Provide the [x, y] coordinate of the cell's center where the given text is located.  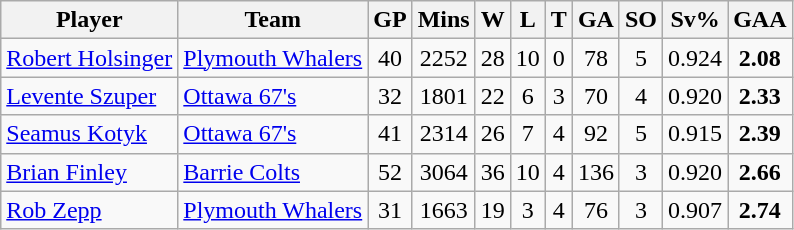
Rob Zepp [90, 210]
2314 [444, 134]
6 [528, 96]
2.39 [760, 134]
76 [596, 210]
Sv% [696, 20]
Barrie Colts [273, 172]
0.915 [696, 134]
136 [596, 172]
40 [390, 58]
2.66 [760, 172]
Robert Holsinger [90, 58]
0.924 [696, 58]
22 [492, 96]
L [528, 20]
W [492, 20]
78 [596, 58]
Mins [444, 20]
GAA [760, 20]
GP [390, 20]
31 [390, 210]
Team [273, 20]
36 [492, 172]
0.907 [696, 210]
28 [492, 58]
Brian Finley [90, 172]
2.74 [760, 210]
32 [390, 96]
3064 [444, 172]
1801 [444, 96]
2.33 [760, 96]
Seamus Kotyk [90, 134]
19 [492, 210]
SO [640, 20]
26 [492, 134]
92 [596, 134]
GA [596, 20]
52 [390, 172]
7 [528, 134]
2.08 [760, 58]
2252 [444, 58]
70 [596, 96]
1663 [444, 210]
0 [558, 58]
Player [90, 20]
Levente Szuper [90, 96]
T [558, 20]
41 [390, 134]
